Scan for the cell matching the given text and deliver its [x, y] coordinate at center. 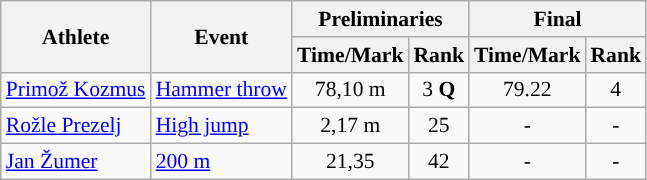
Preliminaries [380, 19]
Final [558, 19]
3 Q [438, 90]
200 m [222, 162]
2,17 m [350, 126]
79.22 [527, 90]
Athlete [76, 36]
Hammer throw [222, 90]
High jump [222, 126]
Rožle Prezelj [76, 126]
21,35 [350, 162]
Primož Kozmus [76, 90]
Event [222, 36]
42 [438, 162]
25 [438, 126]
4 [616, 90]
78,10 m [350, 90]
Jan Žumer [76, 162]
